From the cell containing the given text, extract its center point as [X, Y] coordinate. 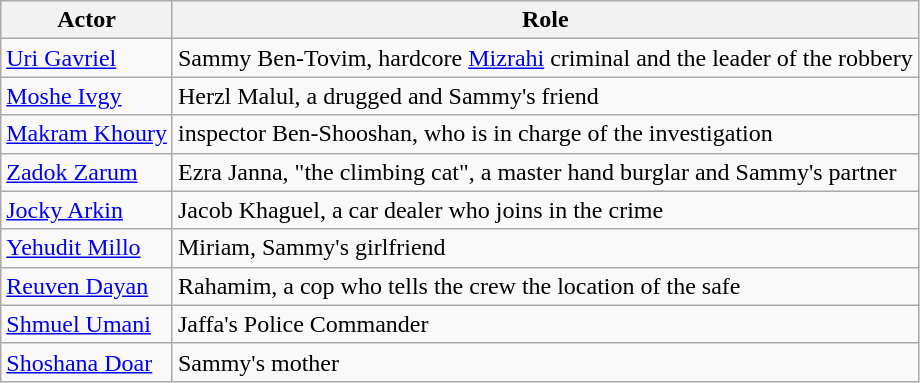
Yehudit Millo [87, 248]
Herzl Malul, a drugged and Sammy's friend [545, 96]
Jaffa's Police Commander [545, 324]
Zadok Zarum [87, 172]
Role [545, 20]
Jocky Arkin [87, 210]
Ezra Janna, "the climbing cat", a master hand burglar and Sammy's partner [545, 172]
Shoshana Doar [87, 362]
Actor [87, 20]
Moshe Ivgy [87, 96]
Makram Khoury [87, 134]
Sammy's mother [545, 362]
Shmuel Umani [87, 324]
Jacob Khaguel, a car dealer who joins in the crime [545, 210]
Sammy Ben-Tovim, hardcore Mizrahi criminal and the leader of the robbery [545, 58]
Miriam, Sammy's girlfriend [545, 248]
Reuven Dayan [87, 286]
Rahamim, a cop who tells the crew the location of the safe [545, 286]
inspector Ben-Shooshan, who is in charge of the investigation [545, 134]
Uri Gavriel [87, 58]
